Search for the cell housing the specified text and yield its (x, y) center coordinate. 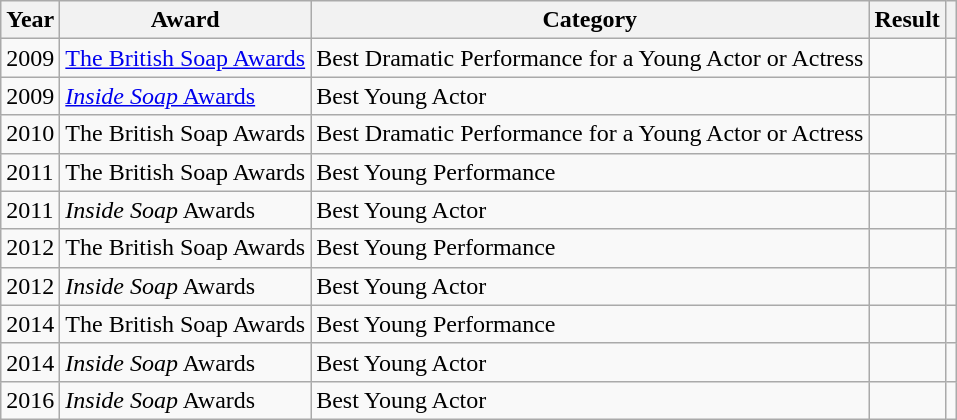
Award (186, 20)
Year (30, 20)
Category (590, 20)
Result (907, 20)
2016 (30, 400)
2010 (30, 134)
